Find where the given text appears and provide that cell's center as (X, Y) coordinate. 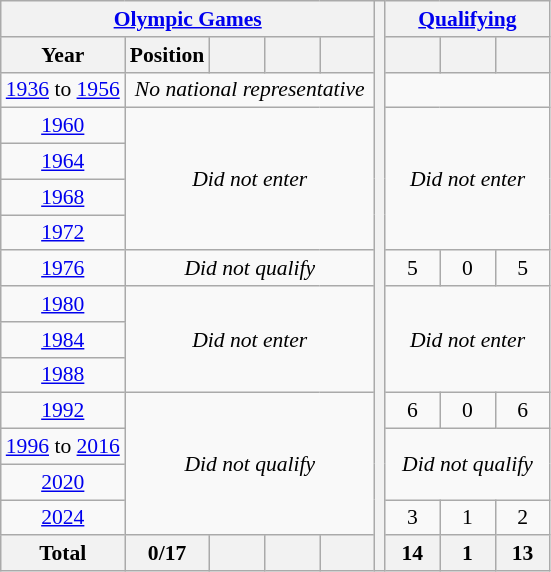
2 (522, 518)
1992 (63, 411)
1968 (63, 197)
Olympic Games (188, 19)
1984 (63, 340)
1980 (63, 304)
1936 to 1956 (63, 90)
Total (63, 554)
1976 (63, 269)
1964 (63, 162)
2020 (63, 482)
1960 (63, 126)
14 (412, 554)
2024 (63, 518)
0/17 (167, 554)
No national representative (250, 90)
Position (167, 55)
13 (522, 554)
3 (412, 518)
Year (63, 55)
1972 (63, 233)
1988 (63, 375)
Qualifying (468, 19)
1996 to 2016 (63, 447)
